Identify which cell holds the provided text, then report its [x, y] central coordinate. 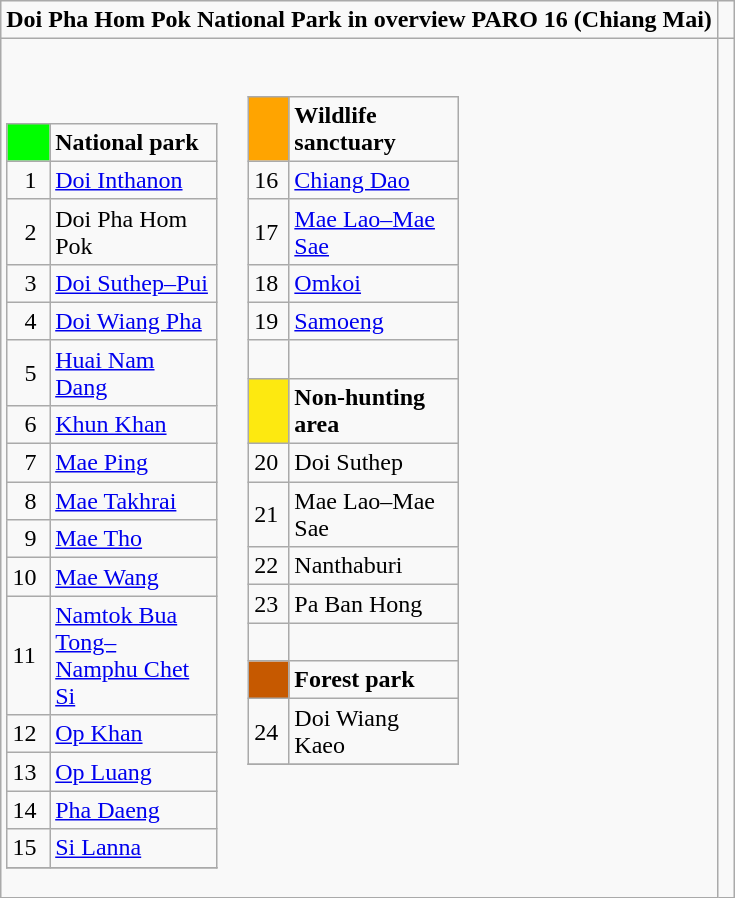
Doi Inthanon [134, 180]
Omkoi [374, 283]
12 [28, 734]
Doi Wiang Kaeo [374, 732]
5 [28, 372]
Non-hunting area [374, 410]
19 [269, 321]
22 [269, 566]
Op Luang [134, 772]
10 [28, 577]
Doi Suthep [374, 463]
9 [28, 539]
Doi Pha Hom Pok National Park in overview PARO 16 (Chiang Mai) [360, 20]
Pha Daeng [134, 810]
2 [28, 232]
17 [269, 232]
Wildlife sanctuary [374, 128]
Namtok Bua Tong–Namphu Chet Si [134, 656]
24 [269, 732]
1 [28, 180]
3 [28, 283]
National park [134, 142]
23 [269, 604]
Huai Nam Dang [134, 372]
Doi Wiang Pha [134, 321]
Forest park [374, 680]
Mae Wang [134, 577]
Pa Ban Hong [374, 604]
16 [269, 180]
Doi Pha Hom Pok [134, 232]
Samoeng [374, 321]
Nanthaburi [374, 566]
15 [28, 848]
Si Lanna [134, 848]
Mae Takhrai [134, 501]
Khun Khan [134, 424]
Chiang Dao [374, 180]
4 [28, 321]
Mae Tho [134, 539]
11 [28, 656]
Op Khan [134, 734]
8 [28, 501]
18 [269, 283]
20 [269, 463]
14 [28, 810]
7 [28, 463]
Doi Suthep–Pui [134, 283]
6 [28, 424]
Mae Ping [134, 463]
13 [28, 772]
21 [269, 514]
